For the text-containing cell, return its midpoint in (X, Y) coordinate format. 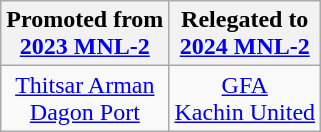
Thitsar ArmanDagon Port (85, 98)
GFAKachin United (245, 98)
Relegated to2024 MNL-2 (245, 34)
Promoted from2023 MNL-2 (85, 34)
